Pinpoint the cell where the given text exists, returning its (X, Y) midpoint coordinate. 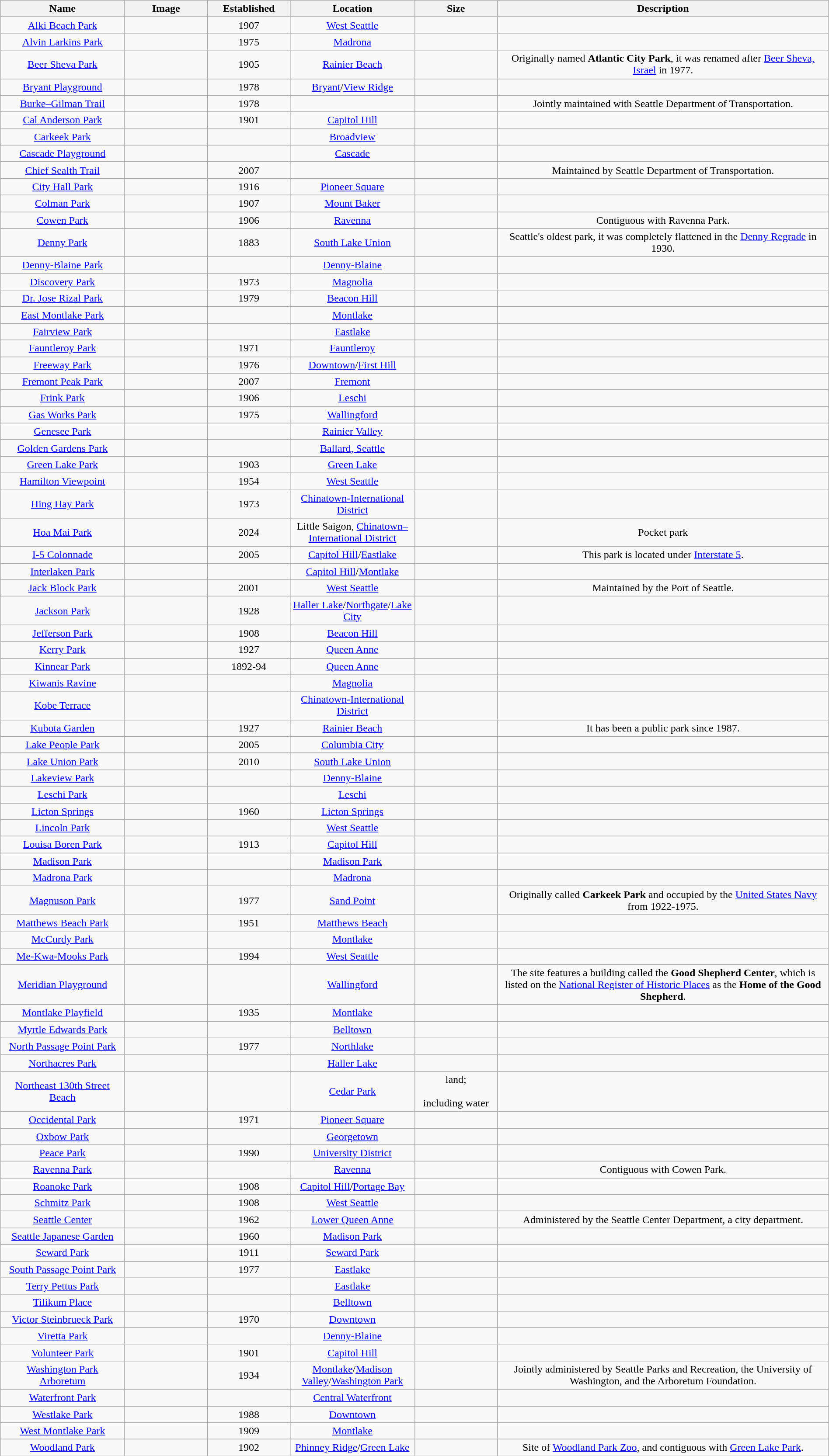
Jointly administered by Seattle Parks and Recreation, the University of Washington, and the Arboretum Foundation. (663, 1375)
Fairview Park (63, 332)
Established (249, 9)
Jackson Park (63, 611)
Peace Park (63, 1153)
North Passage Point Park (63, 1046)
1916 (249, 187)
Myrtle Edwards Park (63, 1030)
Gas Works Park (63, 415)
1911 (249, 1253)
Georgetown (352, 1137)
Little Saigon, Chinatown–International District (352, 532)
Me-Kwa-Mooks Park (63, 956)
Woodland Park (63, 1448)
Alvin Larkins Park (63, 42)
1979 (249, 298)
1909 (249, 1431)
Ravenna Park (63, 1170)
Kubota Garden (63, 728)
Discovery Park (63, 282)
It has been a public park since 1987. (663, 728)
land; including water (456, 1091)
Denny Park (63, 243)
Maintained by Seattle Department of Transportation. (663, 170)
1976 (249, 365)
Size (456, 9)
Jefferson Park (63, 633)
Alki Beach Park (63, 25)
Kobe Terrace (63, 705)
Volunteer Park (63, 1352)
Cedar Park (352, 1091)
Originally called Carkeek Park and occupied by the United States Navy from 1922-1975. (663, 900)
1903 (249, 465)
Green Lake Park (63, 465)
Seattle Center (63, 1220)
Kerry Park (63, 650)
Broadview (352, 137)
Lincoln Park (63, 828)
Louisa Boren Park (63, 845)
East Montlake Park (63, 315)
1905 (249, 65)
Colman Park (63, 203)
1883 (249, 243)
1962 (249, 1220)
Fremont (352, 381)
Site of Woodland Park Zoo, and contiguous with Green Lake Park. (663, 1448)
Oxbow Park (63, 1137)
Victor Steinbrueck Park (63, 1319)
Waterfront Park (63, 1397)
Westlake Park (63, 1414)
Lower Queen Anne (352, 1220)
Roanoke Park (63, 1186)
Bryant/View Ridge (352, 87)
Terry Pettus Park (63, 1286)
Washington Park Arboretum (63, 1375)
2010 (249, 761)
West Montlake Park (63, 1431)
Pocket park (663, 532)
Lake Union Park (63, 761)
Matthews Beach Park (63, 923)
Capitol Hill/Montlake (352, 572)
Kiwanis Ravine (63, 683)
Haller Lake/Northgate/Lake City (352, 611)
Seattle's oldest park, it was completely flattened in the Denny Regrade in 1930. (663, 243)
Phinney Ridge/Green Lake (352, 1448)
Schmitz Park (63, 1203)
Bryant Playground (63, 87)
Fremont Peak Park (63, 381)
Location (352, 9)
Tilikum Place (63, 1303)
Montlake/Madison Valley/Washington Park (352, 1375)
Image (166, 9)
Matthews Beach (352, 923)
Description (663, 9)
2001 (249, 588)
Lake People Park (63, 745)
Haller Lake (352, 1063)
Jack Block Park (63, 588)
1913 (249, 845)
Hoa Mai Park (63, 532)
Capitol Hill/Portage Bay (352, 1186)
Hamilton Viewpoint (63, 481)
Leschi Park (63, 794)
Northlake (352, 1046)
Fauntleroy (352, 348)
Jointly maintained with Seattle Department of Transportation. (663, 104)
Name (63, 9)
1954 (249, 481)
Lakeview Park (63, 778)
Administered by the Seattle Center Department, a city department. (663, 1220)
Originally named Atlantic City Park, it was renamed after Beer Sheva, Israel in 1977. (663, 65)
Capitol Hill/Eastlake (352, 555)
1990 (249, 1153)
Rainier Valley (352, 431)
Contiguous with Cowen Park. (663, 1170)
City Hall Park (63, 187)
Green Lake (352, 465)
1988 (249, 1414)
Interlaken Park (63, 572)
Madrona Park (63, 878)
1928 (249, 611)
Seattle Japanese Garden (63, 1236)
Northacres Park (63, 1063)
McCurdy Park (63, 939)
Northeast 130th Street Beach (63, 1091)
Downtown/First Hill (352, 365)
Maintained by the Port of Seattle. (663, 588)
Central Waterfront (352, 1397)
1934 (249, 1375)
1994 (249, 956)
This park is located under Interstate 5. (663, 555)
South Passage Point Park (63, 1269)
Cascade (352, 153)
Kinnear Park (63, 666)
Ballard, Seattle (352, 448)
Cascade Playground (63, 153)
Denny-Blaine Park (63, 265)
Fauntleroy Park (63, 348)
1970 (249, 1319)
Montlake Playfield (63, 1013)
Genesee Park (63, 431)
Viretta Park (63, 1336)
Cal Anderson Park (63, 120)
1892-94 (249, 666)
1902 (249, 1448)
1935 (249, 1013)
Sand Point (352, 900)
Golden Gardens Park (63, 448)
Dr. Jose Rizal Park (63, 298)
Frink Park (63, 398)
I-5 Colonnade (63, 555)
Freeway Park (63, 365)
Chief Sealth Trail (63, 170)
Beer Sheva Park (63, 65)
Occidental Park (63, 1120)
2024 (249, 532)
Hing Hay Park (63, 503)
Carkeek Park (63, 137)
Burke–Gilman Trail (63, 104)
Meridian Playground (63, 985)
Columbia City (352, 745)
Contiguous with Ravenna Park. (663, 220)
University District (352, 1153)
1951 (249, 923)
Mount Baker (352, 203)
Magnuson Park (63, 900)
Cowen Park (63, 220)
